Capture the cell that displays the provided text and extract its [X, Y] central coordinate. 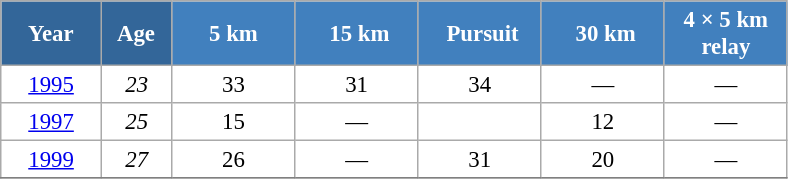
15 [234, 122]
15 km [356, 34]
1997 [52, 122]
34 [480, 85]
4 × 5 km relay [726, 34]
20 [602, 160]
Year [52, 34]
5 km [234, 34]
27 [136, 160]
1995 [52, 85]
23 [136, 85]
12 [602, 122]
25 [136, 122]
1999 [52, 160]
Pursuit [480, 34]
30 km [602, 34]
Age [136, 34]
33 [234, 85]
26 [234, 160]
